Provide the [X, Y] coordinate of the cell's center where the given text is located.  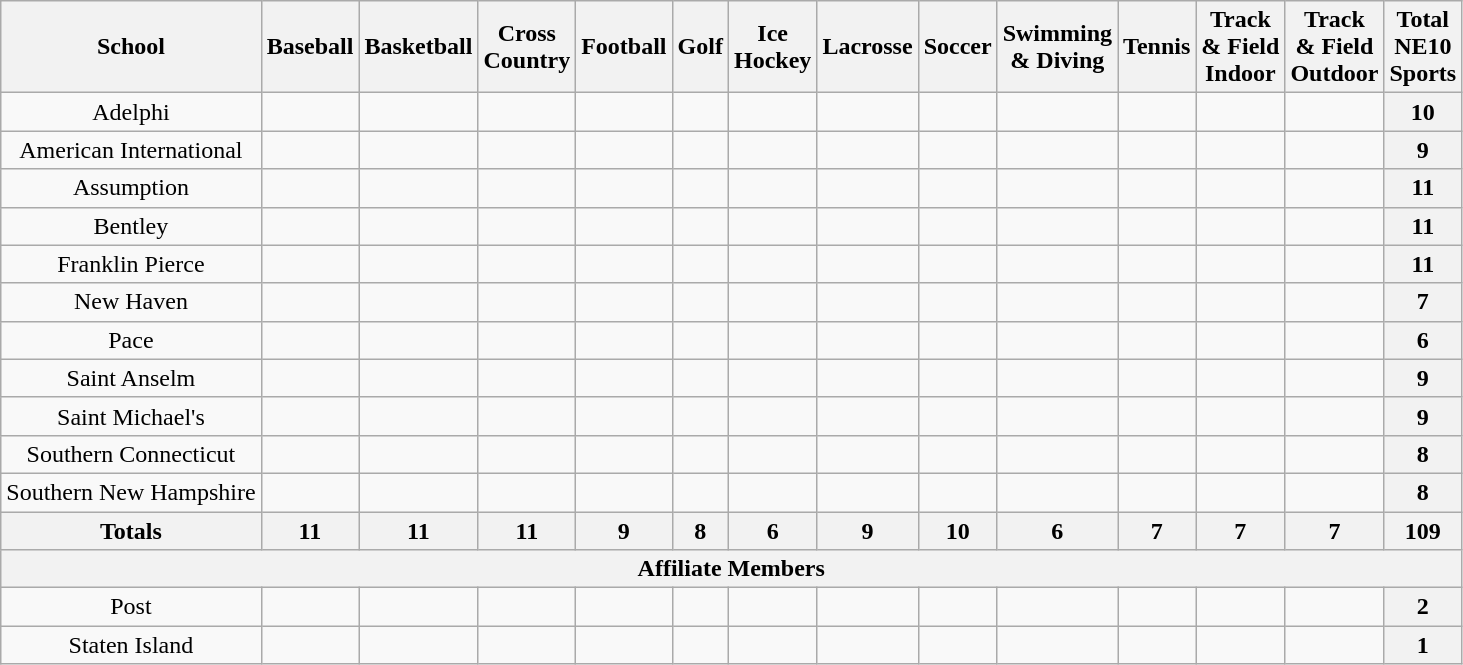
Track& FieldIndoor [1240, 47]
Bentley [131, 226]
Track& FieldOutdoor [1334, 47]
IceHockey [772, 47]
Football [624, 47]
Swimming& Diving [1057, 47]
TotalNE10Sports [1423, 47]
Soccer [958, 47]
Franklin Pierce [131, 264]
School [131, 47]
Golf [700, 47]
Southern Connecticut [131, 454]
Saint Anselm [131, 378]
Adelphi [131, 112]
Affiliate Members [732, 569]
Pace [131, 340]
Totals [131, 531]
New Haven [131, 302]
Southern New Hampshire [131, 492]
Post [131, 607]
Staten Island [131, 645]
1 [1423, 645]
109 [1423, 531]
American International [131, 150]
Tennis [1157, 47]
Saint Michael's [131, 416]
2 [1423, 607]
Basketball [418, 47]
Lacrosse [868, 47]
Baseball [310, 47]
CrossCountry [527, 47]
Assumption [131, 188]
